Extract the (X, Y) coordinate from the center of the cell holding the provided text.  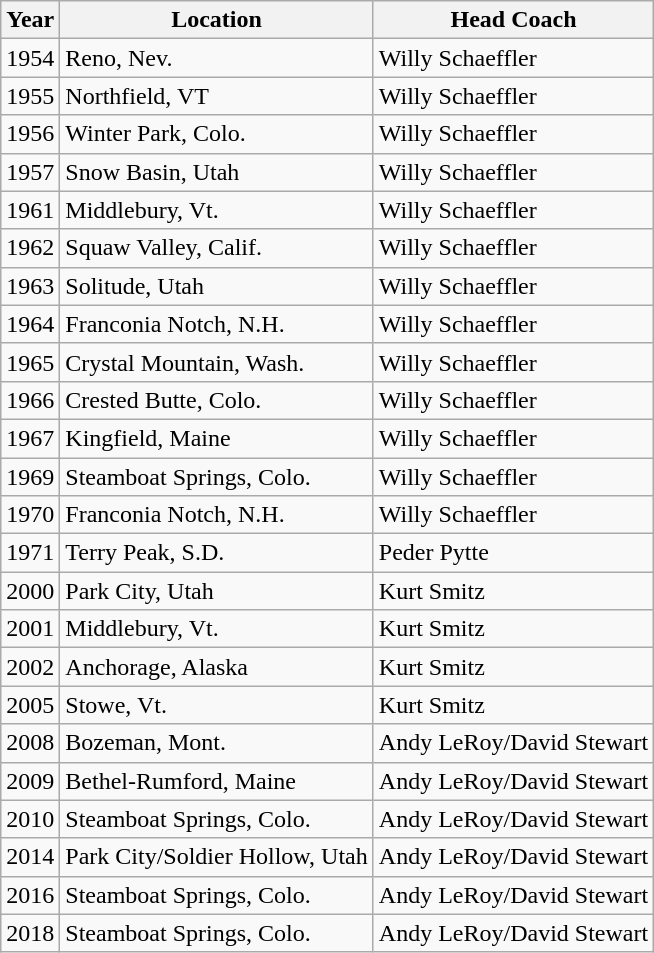
1962 (30, 248)
1967 (30, 438)
Year (30, 20)
Solitude, Utah (217, 286)
Anchorage, Alaska (217, 667)
Kingfield, Maine (217, 438)
Snow Basin, Utah (217, 172)
Stowe, Vt. (217, 705)
1963 (30, 286)
1971 (30, 553)
2001 (30, 629)
Crystal Mountain, Wash. (217, 362)
2010 (30, 819)
2002 (30, 667)
2009 (30, 781)
1956 (30, 134)
Reno, Nev. (217, 58)
Terry Peak, S.D. (217, 553)
Location (217, 20)
2008 (30, 743)
1970 (30, 515)
2005 (30, 705)
Bethel-Rumford, Maine (217, 781)
2018 (30, 933)
Northfield, VT (217, 96)
2016 (30, 895)
Squaw Valley, Calif. (217, 248)
Park City/Soldier Hollow, Utah (217, 857)
1961 (30, 210)
1954 (30, 58)
1964 (30, 324)
2014 (30, 857)
1969 (30, 477)
1955 (30, 96)
Peder Pytte (513, 553)
Crested Butte, Colo. (217, 400)
1957 (30, 172)
1966 (30, 400)
2000 (30, 591)
Winter Park, Colo. (217, 134)
Bozeman, Mont. (217, 743)
Head Coach (513, 20)
Park City, Utah (217, 591)
1965 (30, 362)
